For the text-containing cell, return its midpoint in [X, Y] coordinate format. 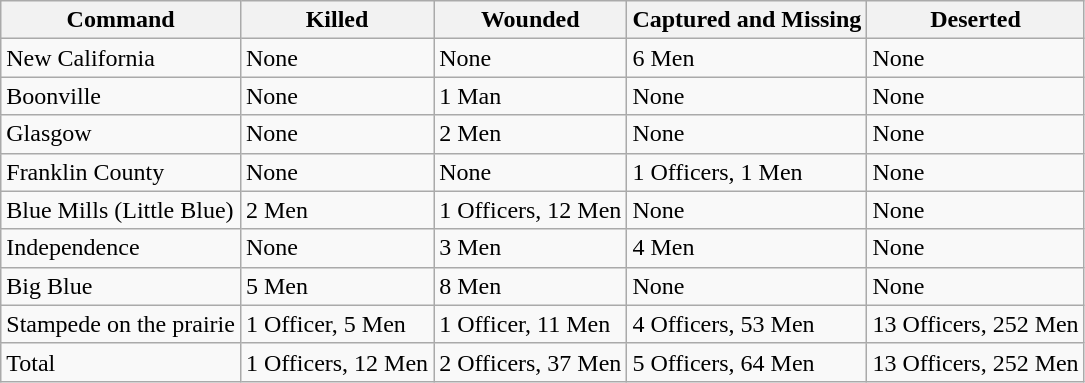
1 Officer, 11 Men [530, 324]
4 Officers, 53 Men [747, 324]
Wounded [530, 20]
6 Men [747, 58]
Franklin County [121, 172]
Big Blue [121, 286]
Captured and Missing [747, 20]
Deserted [976, 20]
1 Man [530, 96]
Killed [336, 20]
Total [121, 362]
5 Men [336, 286]
Boonville [121, 96]
4 Men [747, 248]
Stampede on the prairie [121, 324]
5 Officers, 64 Men [747, 362]
3 Men [530, 248]
2 Officers, 37 Men [530, 362]
1 Officer, 5 Men [336, 324]
1 Officers, 1 Men [747, 172]
Independence [121, 248]
Glasgow [121, 134]
New California [121, 58]
Command [121, 20]
Blue Mills (Little Blue) [121, 210]
8 Men [530, 286]
